Extract the (x, y) coordinate from the center of the cell holding the provided text.  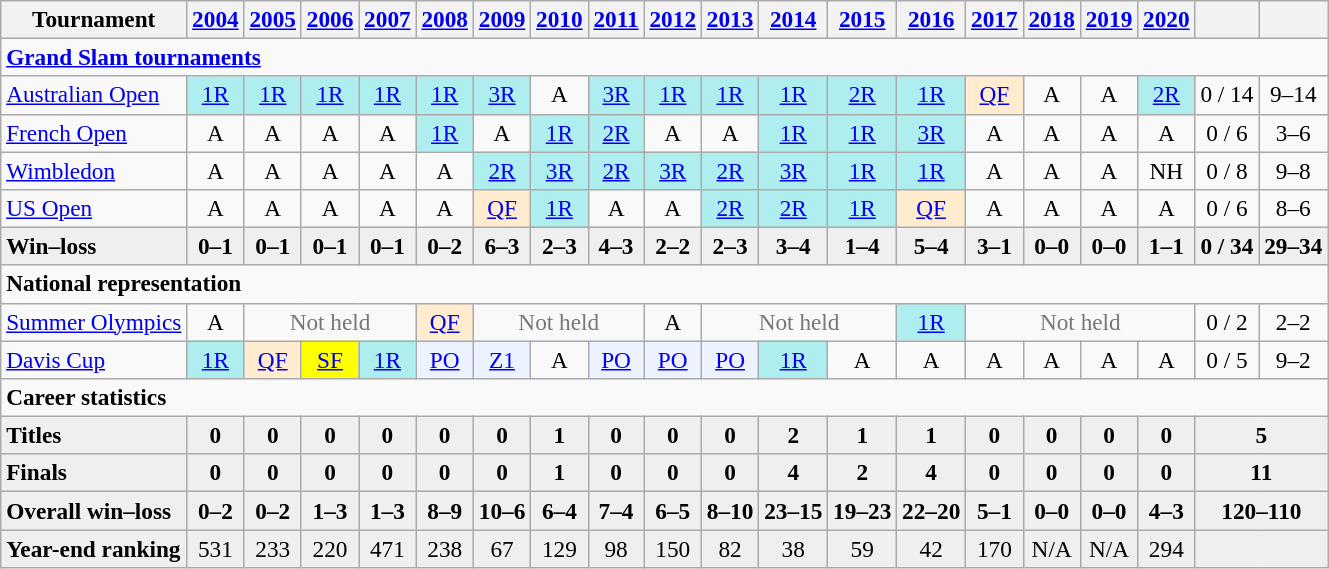
0 / 14 (1227, 95)
0 / 2 (1227, 322)
5–4 (932, 246)
Summer Olympics (94, 322)
SF (330, 359)
2014 (794, 19)
67 (502, 548)
0 / 8 (1227, 170)
3–6 (1294, 133)
Titles (94, 435)
3–1 (994, 246)
59 (862, 548)
Tournament (94, 19)
Overall win–loss (94, 510)
National representation (664, 284)
US Open (94, 208)
2011 (616, 19)
3–4 (794, 246)
8–10 (730, 510)
7–4 (616, 510)
150 (672, 548)
10–6 (502, 510)
23–15 (794, 510)
2019 (1108, 19)
238 (444, 548)
2010 (560, 19)
2015 (862, 19)
1–1 (1166, 246)
19–23 (862, 510)
11 (1262, 473)
2006 (330, 19)
9–8 (1294, 170)
2007 (388, 19)
Wimbledon (94, 170)
471 (388, 548)
0 / 5 (1227, 359)
2012 (672, 19)
29–34 (1294, 246)
233 (272, 548)
98 (616, 548)
42 (932, 548)
Davis Cup (94, 359)
6–4 (560, 510)
2016 (932, 19)
Year-end ranking (94, 548)
82 (730, 548)
Finals (94, 473)
Grand Slam tournaments (664, 57)
531 (216, 548)
2020 (1166, 19)
1–4 (862, 246)
6–5 (672, 510)
294 (1166, 548)
8–6 (1294, 208)
2009 (502, 19)
5–1 (994, 510)
2008 (444, 19)
2004 (216, 19)
9–2 (1294, 359)
38 (794, 548)
120–110 (1262, 510)
129 (560, 548)
22–20 (932, 510)
2017 (994, 19)
Z1 (502, 359)
Career statistics (664, 397)
8–9 (444, 510)
French Open (94, 133)
220 (330, 548)
Win–loss (94, 246)
0 / 34 (1227, 246)
9–14 (1294, 95)
6–3 (502, 246)
Australian Open (94, 95)
NH (1166, 170)
2013 (730, 19)
2005 (272, 19)
2018 (1052, 19)
5 (1262, 435)
170 (994, 548)
